Output the (x, y) coordinate of the center of the cell containing the given text.  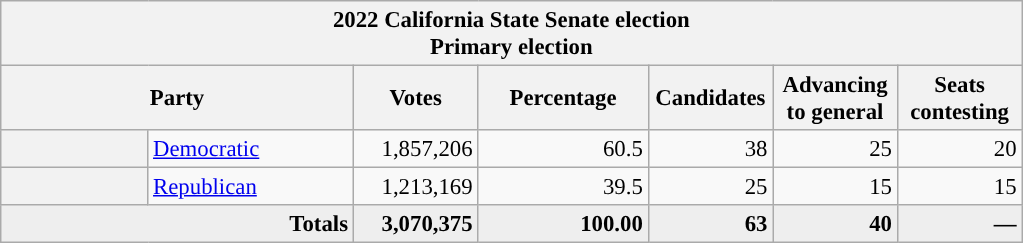
Seats contesting (960, 98)
100.00 (563, 224)
60.5 (563, 149)
2022 California State Senate electionPrimary election (512, 34)
Percentage (563, 98)
39.5 (563, 187)
Republican (251, 187)
1,213,169 (416, 187)
Candidates (710, 98)
Advancing to general (836, 98)
20 (960, 149)
Totals (178, 224)
Votes (416, 98)
40 (836, 224)
Party (178, 98)
38 (710, 149)
3,070,375 (416, 224)
1,857,206 (416, 149)
Democratic (251, 149)
63 (710, 224)
— (960, 224)
